Identify which cell holds the provided text, then report its [x, y] central coordinate. 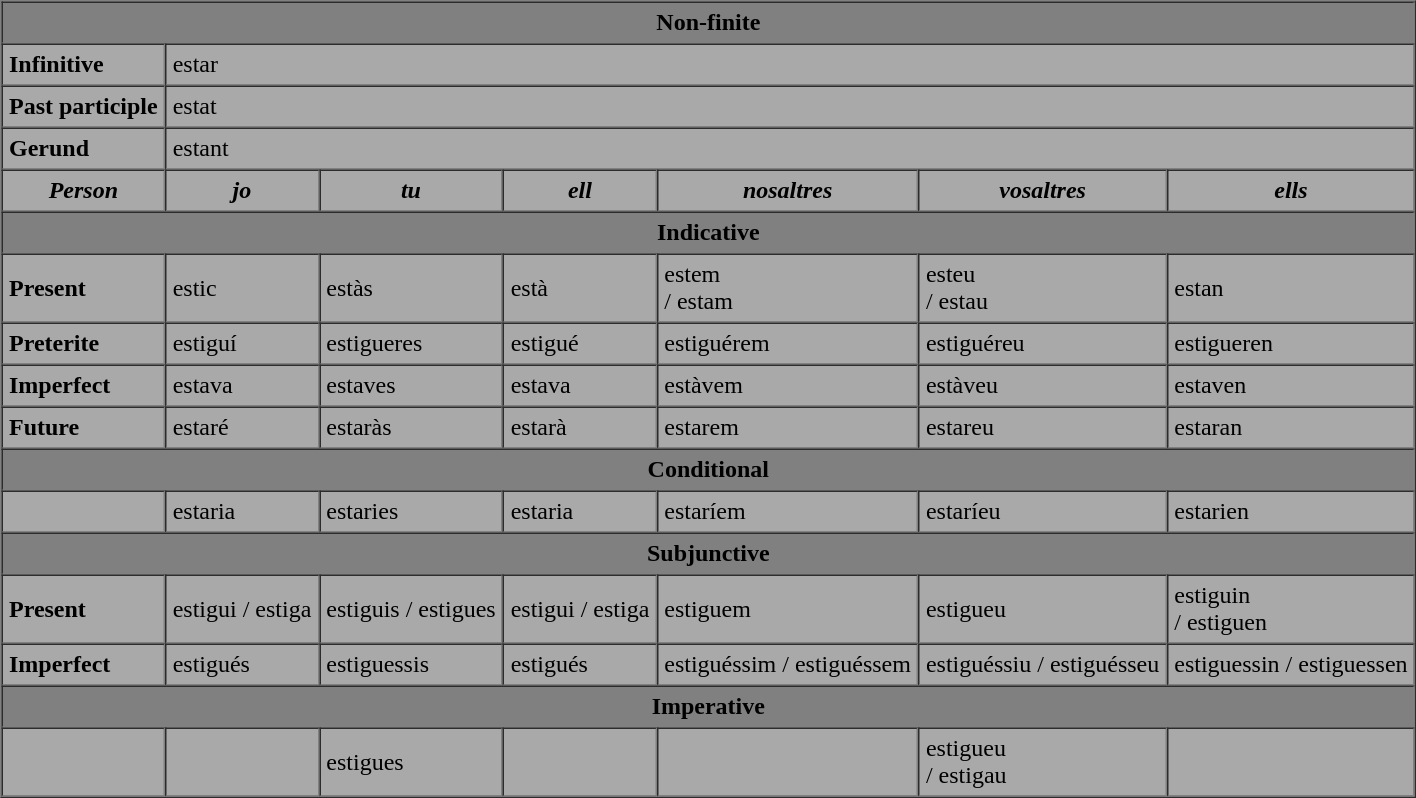
Infinitive [84, 65]
ells [1291, 191]
estat [790, 107]
estan [1291, 288]
estaré [242, 427]
Person [84, 191]
esteu / estau [1042, 288]
estaven [1291, 385]
Imperative [709, 707]
estàs [411, 288]
estigué [580, 343]
tu [411, 191]
estigueres [411, 343]
Non-finite [709, 23]
estant [790, 149]
està [580, 288]
estiguí [242, 343]
estiguéreu [1042, 343]
estigues [411, 762]
Future [84, 427]
estarien [1291, 511]
estaríem [788, 511]
estiguessin / estiguessen [1291, 665]
estiguem [788, 608]
estem / estam [788, 288]
vosaltres [1042, 191]
estaran [1291, 427]
Past participle [84, 107]
estareu [1042, 427]
estiguéssim / estiguéssem [788, 665]
Conditional [709, 469]
estigueu [1042, 608]
estiguessis [411, 665]
estàveu [1042, 385]
Gerund [84, 149]
estaries [411, 511]
estaràs [411, 427]
estiguin / estiguen [1291, 608]
estarem [788, 427]
estiguérem [788, 343]
estaves [411, 385]
estic [242, 288]
jo [242, 191]
estigueu / estigau [1042, 762]
Preterite [84, 343]
nosaltres [788, 191]
estiguéssiu / estiguésseu [1042, 665]
Indicative [709, 233]
Subjunctive [709, 553]
estiguis / estigues [411, 608]
ell [580, 191]
estigueren [1291, 343]
estar [790, 65]
estaríeu [1042, 511]
estàvem [788, 385]
estarà [580, 427]
